Scan for the cell matching the given text and deliver its (X, Y) coordinate at center. 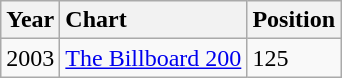
Position (294, 20)
125 (294, 58)
Chart (154, 20)
Year (30, 20)
2003 (30, 58)
The Billboard 200 (154, 58)
